For the text-containing cell, return its midpoint in (x, y) coordinate format. 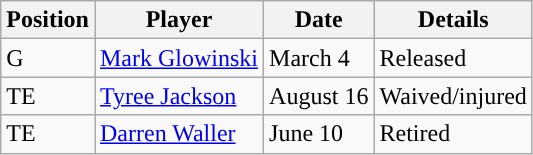
March 4 (319, 58)
Tyree Jackson (178, 96)
Player (178, 20)
June 10 (319, 134)
Darren Waller (178, 134)
Mark Glowinski (178, 58)
Details (453, 20)
Date (319, 20)
Retired (453, 134)
Position (48, 20)
Waived/injured (453, 96)
Released (453, 58)
G (48, 58)
August 16 (319, 96)
